Search for the cell housing the specified text and yield its [X, Y] center coordinate. 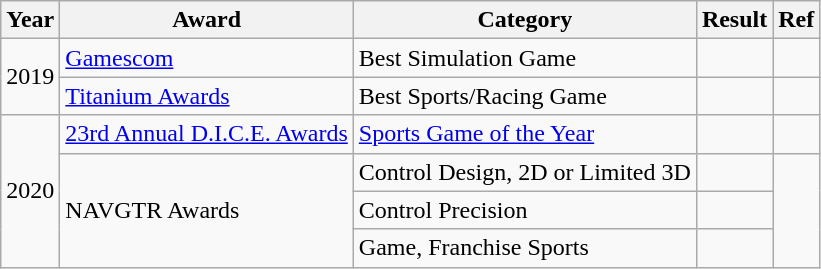
Sports Game of the Year [524, 134]
Best Simulation Game [524, 58]
Award [207, 20]
Year [30, 20]
Titanium Awards [207, 96]
Control Design, 2D or Limited 3D [524, 172]
Control Precision [524, 210]
Ref [796, 20]
Category [524, 20]
2020 [30, 191]
2019 [30, 77]
Result [734, 20]
Game, Franchise Sports [524, 248]
23rd Annual D.I.C.E. Awards [207, 134]
Gamescom [207, 58]
NAVGTR Awards [207, 210]
Best Sports/Racing Game [524, 96]
